Provide the (X, Y) coordinate of the cell's center where the given text is located.  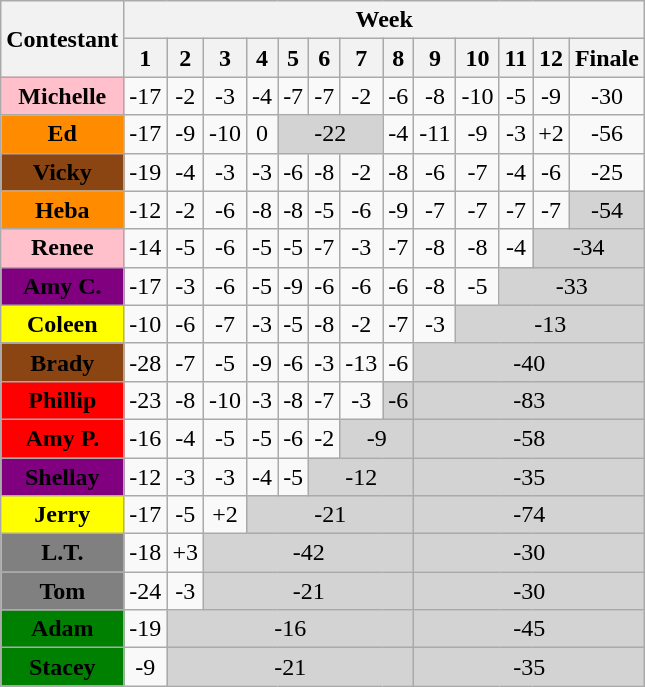
Renee (62, 248)
4 (262, 58)
-23 (146, 400)
Coleen (62, 324)
6 (324, 58)
-22 (330, 134)
Amy P. (62, 438)
Vicky (62, 172)
-11 (435, 134)
9 (435, 58)
-74 (530, 515)
-54 (606, 210)
Finale (606, 58)
Phillip (62, 400)
Amy C. (62, 286)
-45 (530, 629)
Brady (62, 362)
1 (146, 58)
5 (294, 58)
-56 (606, 134)
Adam (62, 629)
12 (552, 58)
2 (186, 58)
-83 (530, 400)
-33 (572, 286)
-58 (530, 438)
-28 (146, 362)
L.T. (62, 553)
Week (384, 20)
+3 (186, 553)
7 (362, 58)
-18 (146, 553)
8 (398, 58)
Tom (62, 591)
Ed (62, 134)
-34 (589, 248)
Michelle (62, 96)
Stacey (62, 667)
0 (262, 134)
-25 (606, 172)
Heba (62, 210)
Jerry (62, 515)
-42 (308, 553)
3 (224, 58)
10 (478, 58)
Contestant (62, 39)
-40 (530, 362)
-24 (146, 591)
Shellay (62, 477)
-14 (146, 248)
11 (516, 58)
